Find where the given text appears and provide that cell's center as (X, Y) coordinate. 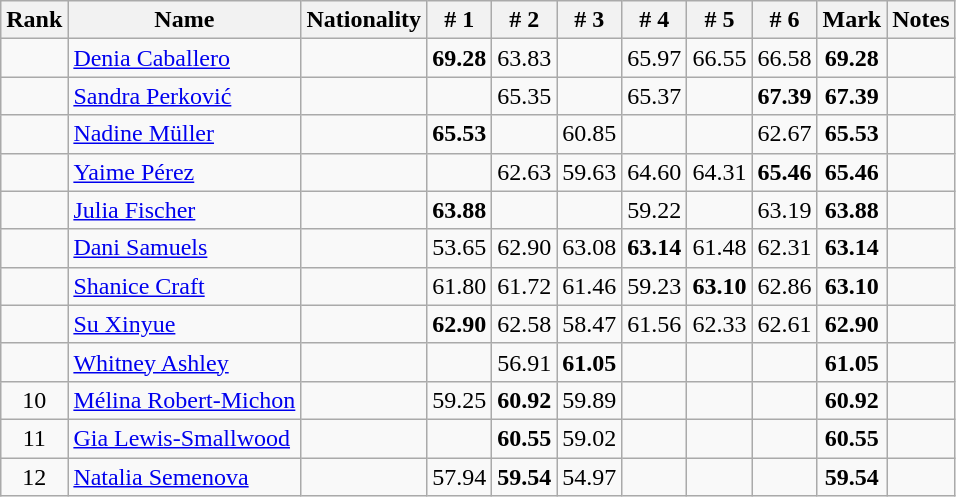
Yaime Pérez (184, 172)
61.46 (590, 286)
# 3 (590, 20)
62.61 (784, 324)
59.02 (590, 438)
59.89 (590, 400)
54.97 (590, 477)
64.60 (654, 172)
59.63 (590, 172)
# 1 (460, 20)
Sandra Perković (184, 96)
66.55 (720, 58)
53.65 (460, 248)
Denia Caballero (184, 58)
# 4 (654, 20)
58.47 (590, 324)
Rank (34, 20)
65.35 (524, 96)
63.08 (590, 248)
62.67 (784, 134)
62.33 (720, 324)
Notes (921, 20)
Whitney Ashley (184, 362)
57.94 (460, 477)
64.31 (720, 172)
63.83 (524, 58)
# 5 (720, 20)
61.56 (654, 324)
Mark (852, 20)
# 2 (524, 20)
Mélina Robert-Michon (184, 400)
# 6 (784, 20)
63.19 (784, 210)
65.97 (654, 58)
65.37 (654, 96)
59.22 (654, 210)
12 (34, 477)
56.91 (524, 362)
62.31 (784, 248)
11 (34, 438)
Dani Samuels (184, 248)
61.80 (460, 286)
59.25 (460, 400)
Shanice Craft (184, 286)
61.48 (720, 248)
62.86 (784, 286)
66.58 (784, 58)
Julia Fischer (184, 210)
Nationality (364, 20)
61.72 (524, 286)
Nadine Müller (184, 134)
Name (184, 20)
60.85 (590, 134)
Su Xinyue (184, 324)
62.63 (524, 172)
10 (34, 400)
62.58 (524, 324)
Gia Lewis-Smallwood (184, 438)
59.23 (654, 286)
Natalia Semenova (184, 477)
